Pinpoint the cell where the given text exists, returning its [x, y] midpoint coordinate. 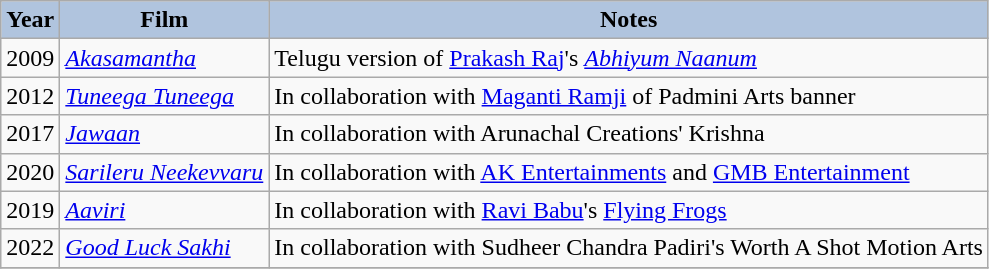
Film [164, 20]
In collaboration with Maganti Ramji of Padmini Arts banner [629, 96]
In collaboration with AK Entertainments and GMB Entertainment [629, 172]
Year [30, 20]
In collaboration with Sudheer Chandra Padiri's Worth A Shot Motion Arts [629, 248]
2020 [30, 172]
Tuneega Tuneega [164, 96]
Telugu version of Prakash Raj's Abhiyum Naanum [629, 58]
Akasamantha [164, 58]
Aaviri [164, 210]
2022 [30, 248]
2009 [30, 58]
2017 [30, 134]
In collaboration with Ravi Babu's Flying Frogs [629, 210]
Sarileru Neekevvaru [164, 172]
Jawaan [164, 134]
2019 [30, 210]
In collaboration with Arunachal Creations' Krishna [629, 134]
2012 [30, 96]
Good Luck Sakhi [164, 248]
Notes [629, 20]
